Find where the given text appears and provide that cell's center as [X, Y] coordinate. 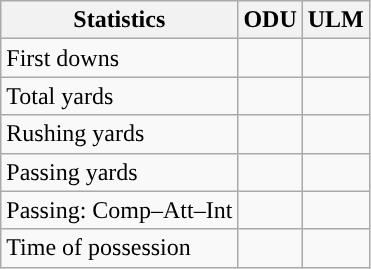
Statistics [120, 20]
Rushing yards [120, 134]
First downs [120, 58]
Total yards [120, 96]
ODU [270, 20]
Passing: Comp–Att–Int [120, 210]
Passing yards [120, 172]
Time of possession [120, 248]
ULM [336, 20]
